Detect which cell encompasses the target text, then output its (X, Y) center coordinate. 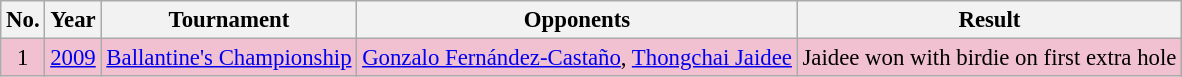
Jaidee won with birdie on first extra hole (989, 58)
Tournament (229, 20)
Ballantine's Championship (229, 58)
Opponents (577, 20)
Year (73, 20)
Gonzalo Fernández-Castaño, Thongchai Jaidee (577, 58)
1 (23, 58)
Result (989, 20)
2009 (73, 58)
No. (23, 20)
